Provide the [X, Y] coordinate of the cell's center where the given text is located.  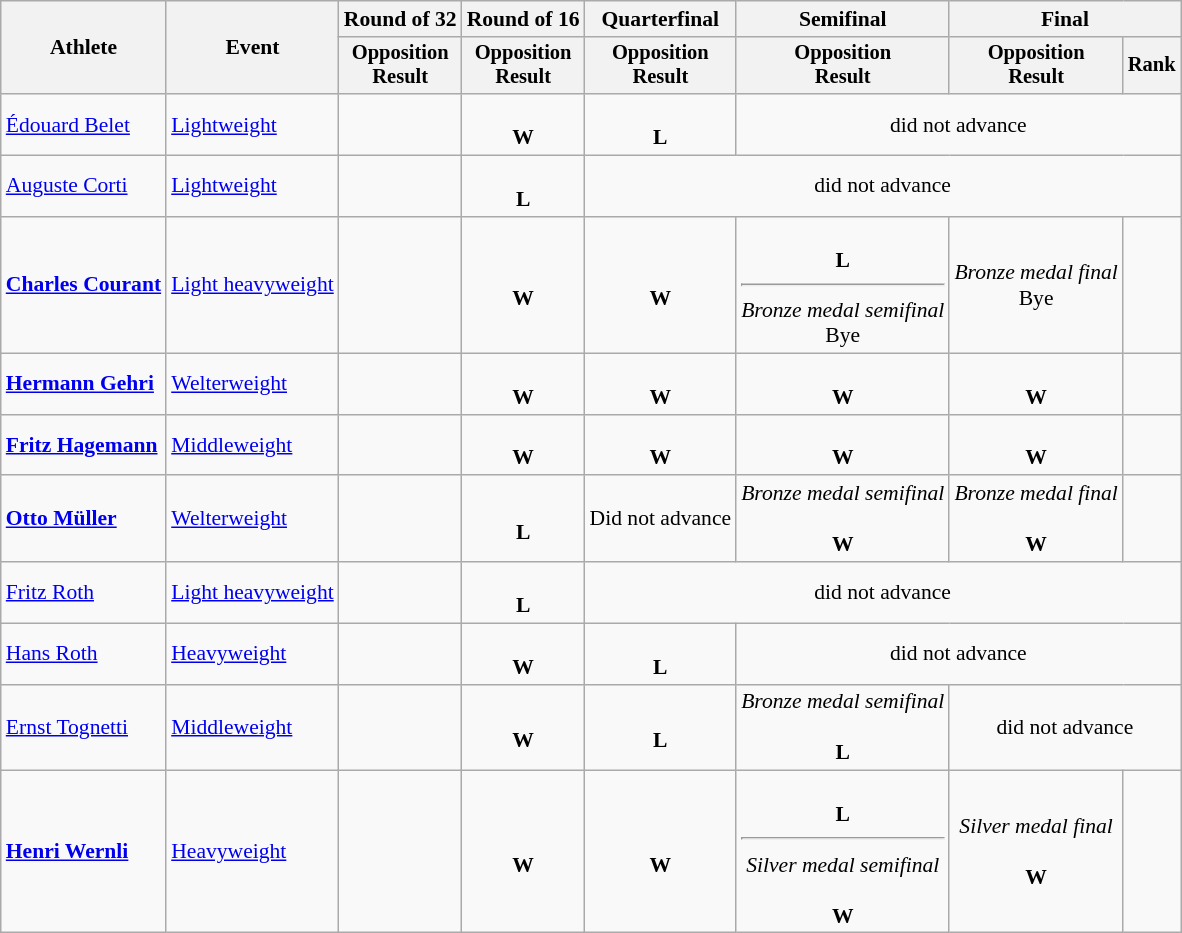
Final [1064, 19]
L Bronze medal semifinal Bye [842, 286]
Auguste Corti [84, 186]
Fritz Hagemann [84, 446]
Round of 32 [400, 19]
Semifinal [842, 19]
Athlete [84, 48]
Otto Müller [84, 520]
Round of 16 [524, 19]
Bronze medal final Bye [1036, 286]
Silver medal final W [1036, 852]
Hermann Gehri [84, 384]
Charles Courant [84, 286]
Fritz Roth [84, 592]
Event [252, 48]
Bronze medal final W [1036, 520]
Bronze medal semifinal W [842, 520]
Édouard Belet [84, 124]
Hans Roth [84, 654]
Ernst Tognetti [84, 728]
Bronze medal semifinal L [842, 728]
Did not advance [661, 520]
Quarterfinal [661, 19]
L Silver medal semifinal W [842, 852]
Henri Wernli [84, 852]
Rank [1152, 66]
